Capture the cell that displays the provided text and extract its (x, y) central coordinate. 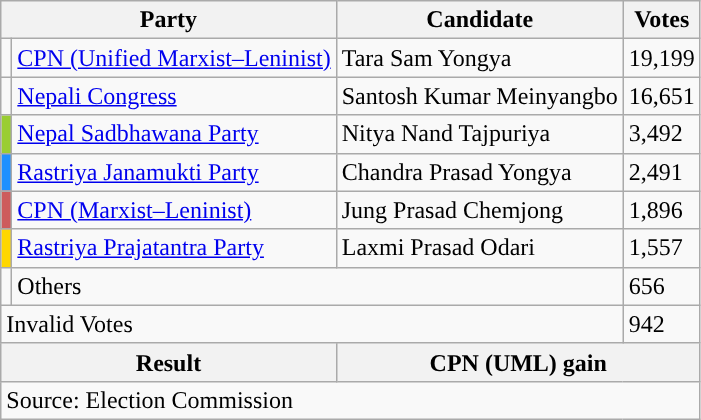
Nepali Congress (174, 96)
656 (662, 286)
2,491 (662, 172)
942 (662, 324)
Jung Prasad Chemjong (480, 210)
Others (318, 286)
Source: Election Commission (351, 400)
Nitya Nand Tajpuriya (480, 134)
1,557 (662, 248)
1,896 (662, 210)
Tara Sam Yongya (480, 58)
Result (168, 362)
16,651 (662, 96)
Votes (662, 20)
Party (168, 20)
Laxmi Prasad Odari (480, 248)
Rastriya Prajatantra Party (174, 248)
19,199 (662, 58)
Candidate (480, 20)
3,492 (662, 134)
Chandra Prasad Yongya (480, 172)
CPN (UML) gain (518, 362)
Nepal Sadbhawana Party (174, 134)
CPN (Unified Marxist–Leninist) (174, 58)
CPN (Marxist–Leninist) (174, 210)
Invalid Votes (312, 324)
Santosh Kumar Meinyangbo (480, 96)
Rastriya Janamukti Party (174, 172)
